Capture the cell that displays the provided text and extract its (x, y) central coordinate. 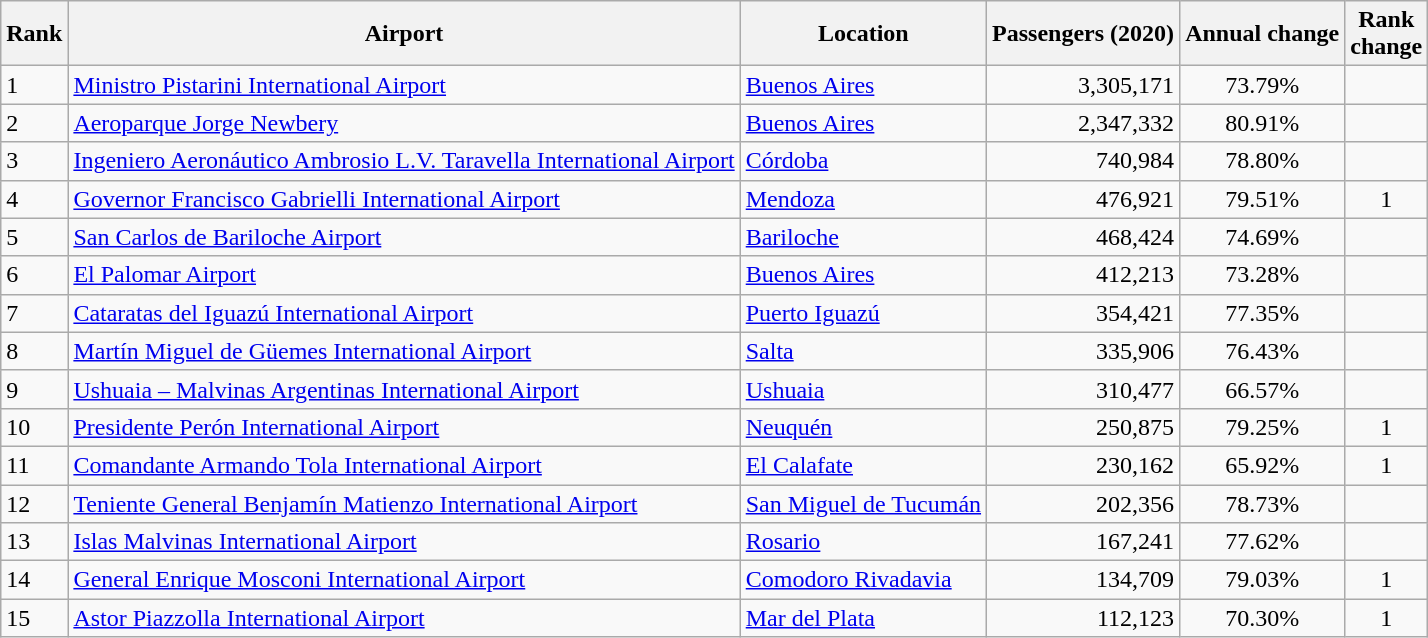
11 (34, 465)
Neuquén (863, 427)
74.69% (1262, 237)
San Miguel de Tucumán (863, 503)
Córdoba (863, 161)
General Enrique Mosconi International Airport (404, 580)
112,123 (1084, 618)
Ministro Pistarini International Airport (404, 85)
Martín Miguel de Güemes International Airport (404, 351)
Ushuaia (863, 389)
Ushuaia – Malvinas Argentinas International Airport (404, 389)
476,921 (1084, 199)
Ingeniero Aeronáutico Ambrosio L.V. Taravella International Airport (404, 161)
Salta (863, 351)
Islas Malvinas International Airport (404, 542)
412,213 (1084, 275)
79.25% (1262, 427)
202,356 (1084, 503)
73.28% (1262, 275)
13 (34, 542)
76.43% (1262, 351)
12 (34, 503)
Airport (404, 34)
El Palomar Airport (404, 275)
Comandante Armando Tola International Airport (404, 465)
9 (34, 389)
79.51% (1262, 199)
Rosario (863, 542)
73.79% (1262, 85)
79.03% (1262, 580)
6 (34, 275)
230,162 (1084, 465)
Presidente Perón International Airport (404, 427)
78.80% (1262, 161)
Aeroparque Jorge Newbery (404, 123)
740,984 (1084, 161)
Annual change (1262, 34)
Rank (34, 34)
Astor Piazzolla International Airport (404, 618)
Comodoro Rivadavia (863, 580)
78.73% (1262, 503)
4 (34, 199)
2,347,332 (1084, 123)
El Calafate (863, 465)
Passengers (2020) (1084, 34)
77.35% (1262, 313)
Cataratas del Iguazú International Airport (404, 313)
167,241 (1084, 542)
15 (34, 618)
354,421 (1084, 313)
3 (34, 161)
5 (34, 237)
Mendoza (863, 199)
3,305,171 (1084, 85)
2 (34, 123)
San Carlos de Bariloche Airport (404, 237)
10 (34, 427)
335,906 (1084, 351)
70.30% (1262, 618)
65.92% (1262, 465)
Location (863, 34)
468,424 (1084, 237)
7 (34, 313)
Mar del Plata (863, 618)
14 (34, 580)
77.62% (1262, 542)
Governor Francisco Gabrielli International Airport (404, 199)
Puerto Iguazú (863, 313)
Bariloche (863, 237)
310,477 (1084, 389)
66.57% (1262, 389)
Teniente General Benjamín Matienzo International Airport (404, 503)
Rankchange (1386, 34)
8 (34, 351)
250,875 (1084, 427)
134,709 (1084, 580)
80.91% (1262, 123)
